For the text-containing cell, return its midpoint in [x, y] coordinate format. 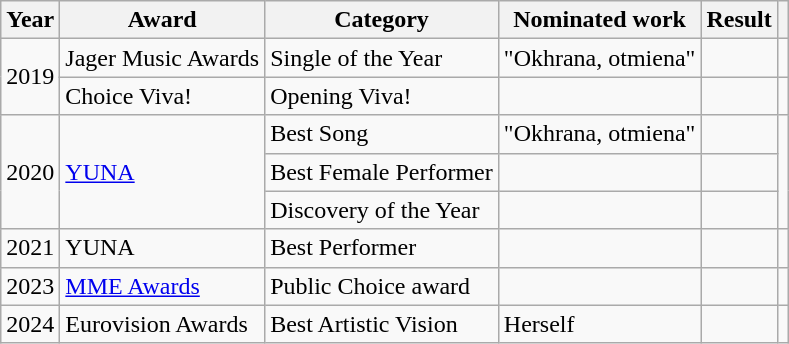
Choice Viva! [162, 96]
Category [382, 20]
2021 [30, 248]
Best Performer [382, 248]
Award [162, 20]
Nominated work [600, 20]
Eurovision Awards [162, 324]
Best Artistic Vision [382, 324]
Herself [600, 324]
Discovery of the Year [382, 210]
Public Choice award [382, 286]
Оpening Viva! [382, 96]
Jager Music Awards [162, 58]
MME Awards [162, 286]
Single of the Year [382, 58]
Best Song [382, 134]
Result [739, 20]
2019 [30, 77]
2024 [30, 324]
Year [30, 20]
Best Female Performer [382, 172]
2023 [30, 286]
2020 [30, 172]
